Determine the (x, y) coordinate at the center of the cell enclosing the given text.  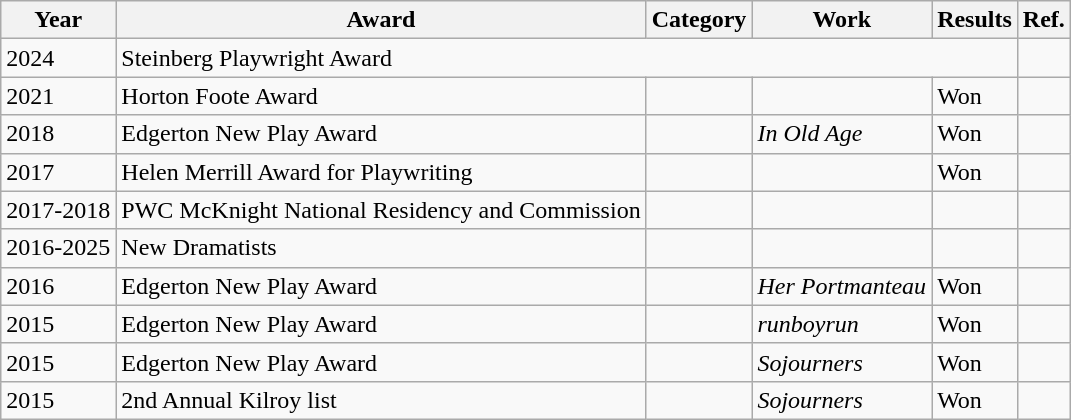
Award (381, 20)
2nd Annual Kilroy list (381, 400)
Ref. (1044, 20)
2017-2018 (58, 210)
Her Portmanteau (842, 286)
2021 (58, 96)
Helen Merrill Award for Playwriting (381, 172)
New Dramatists (381, 248)
2017 (58, 172)
2016 (58, 286)
2024 (58, 58)
Year (58, 20)
Steinberg Playwright Award (567, 58)
Category (699, 20)
2018 (58, 134)
Results (975, 20)
2016-2025 (58, 248)
Horton Foote Award (381, 96)
runboyrun (842, 324)
Work (842, 20)
PWC McKnight National Residency and Commission (381, 210)
In Old Age (842, 134)
